Find where the given text appears and provide that cell's center as (x, y) coordinate. 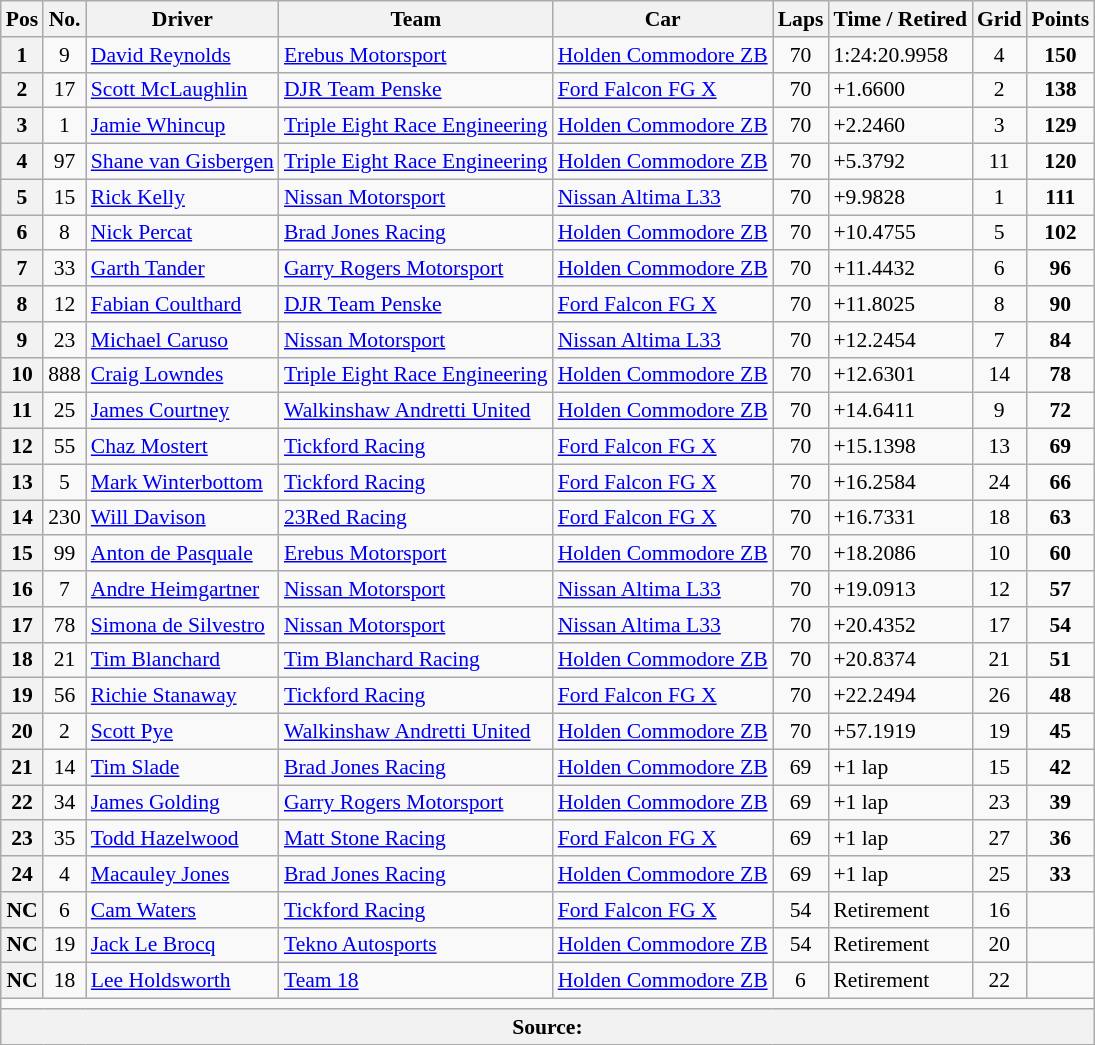
Shane van Gisbergen (182, 162)
Matt Stone Racing (416, 839)
+10.4755 (900, 233)
+57.1919 (900, 732)
138 (1061, 90)
66 (1061, 482)
60 (1061, 554)
Michael Caruso (182, 340)
James Golding (182, 803)
Car (663, 19)
Anton de Pasquale (182, 554)
42 (1061, 767)
150 (1061, 55)
+16.7331 (900, 518)
No. (64, 19)
Scott Pye (182, 732)
120 (1061, 162)
99 (64, 554)
Fabian Coulthard (182, 304)
56 (64, 696)
Rick Kelly (182, 197)
Chaz Mostert (182, 447)
27 (1000, 839)
+2.2460 (900, 126)
+9.9828 (900, 197)
Cam Waters (182, 910)
Points (1061, 19)
96 (1061, 269)
888 (64, 375)
+22.2494 (900, 696)
+15.1398 (900, 447)
+11.8025 (900, 304)
David Reynolds (182, 55)
+20.4352 (900, 625)
+14.6411 (900, 411)
Time / Retired (900, 19)
+18.2086 (900, 554)
Jamie Whincup (182, 126)
Tim Blanchard (182, 660)
Macauley Jones (182, 874)
55 (64, 447)
Lee Holdsworth (182, 981)
Craig Lowndes (182, 375)
1:24:20.9958 (900, 55)
72 (1061, 411)
Team (416, 19)
+20.8374 (900, 660)
Pos (22, 19)
Nick Percat (182, 233)
Driver (182, 19)
+12.6301 (900, 375)
97 (64, 162)
+5.3792 (900, 162)
Todd Hazelwood (182, 839)
Grid (1000, 19)
90 (1061, 304)
84 (1061, 340)
Simona de Silvestro (182, 625)
Team 18 (416, 981)
111 (1061, 197)
39 (1061, 803)
Will Davison (182, 518)
63 (1061, 518)
Scott McLaughlin (182, 90)
36 (1061, 839)
Tekno Autosports (416, 945)
+12.2454 (900, 340)
+1.6600 (900, 90)
Mark Winterbottom (182, 482)
+19.0913 (900, 589)
+11.4432 (900, 269)
34 (64, 803)
35 (64, 839)
57 (1061, 589)
Laps (801, 19)
Tim Slade (182, 767)
23Red Racing (416, 518)
Tim Blanchard Racing (416, 660)
Jack Le Brocq (182, 945)
James Courtney (182, 411)
230 (64, 518)
48 (1061, 696)
45 (1061, 732)
26 (1000, 696)
+16.2584 (900, 482)
Garth Tander (182, 269)
Source: (548, 1027)
Andre Heimgartner (182, 589)
102 (1061, 233)
129 (1061, 126)
51 (1061, 660)
Richie Stanaway (182, 696)
